Return the (X, Y) coordinate for the center point of the cell that contains the specified text.  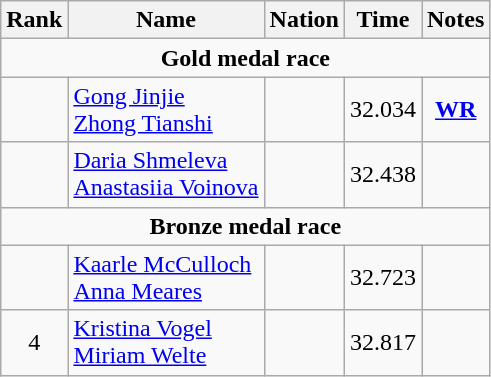
Gold medal race (246, 58)
Nation (304, 20)
Gong JinjieZhong Tianshi (166, 110)
Daria ShmelevaAnastasiia Voinova (166, 174)
32.817 (382, 342)
Bronze medal race (246, 226)
32.723 (382, 278)
Time (382, 20)
Kristina VogelMiriam Welte (166, 342)
WR (456, 110)
Notes (456, 20)
4 (34, 342)
Kaarle McCullochAnna Meares (166, 278)
Rank (34, 20)
32.034 (382, 110)
32.438 (382, 174)
Name (166, 20)
